Scan for the cell matching the given text and deliver its [X, Y] coordinate at center. 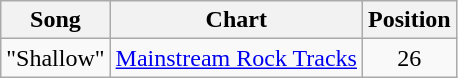
Mainstream Rock Tracks [236, 58]
Position [409, 20]
"Shallow" [56, 58]
Chart [236, 20]
Song [56, 20]
26 [409, 58]
